From the cell containing the given text, extract its center point as (x, y) coordinate. 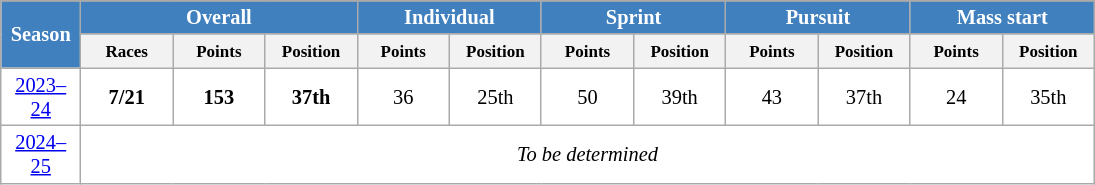
50 (587, 97)
43 (772, 97)
7/21 (127, 97)
Season (41, 34)
39th (680, 97)
To be determined (588, 154)
Mass start (1002, 17)
153 (219, 97)
Overall (219, 17)
35th (1048, 97)
25th (495, 97)
Individual (449, 17)
36 (403, 97)
Sprint (633, 17)
24 (956, 97)
Races (127, 51)
Pursuit (818, 17)
2023–24 (41, 97)
2024–25 (41, 154)
